Output the [x, y] coordinate of the center of the cell containing the given text.  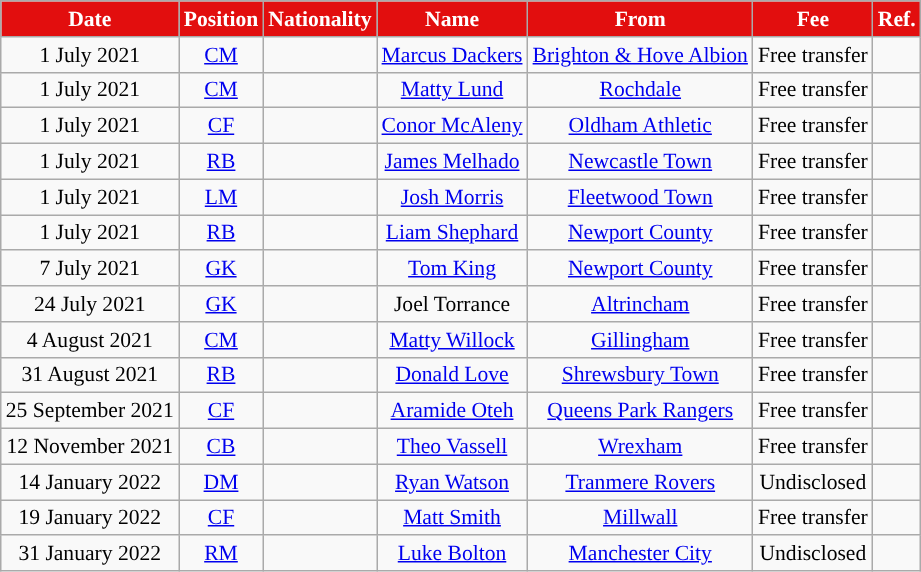
Matty Willock [452, 340]
Josh Morris [452, 197]
Joel Torrance [452, 304]
Conor McAleny [452, 126]
Gillingham [640, 340]
Altrincham [640, 304]
CB [221, 447]
Queens Park Rangers [640, 411]
Manchester City [640, 554]
19 January 2022 [90, 518]
Liam Shephard [452, 233]
DM [221, 482]
Donald Love [452, 375]
Wrexham [640, 447]
31 August 2021 [90, 375]
Oldham Athletic [640, 126]
Marcus Dackers [452, 55]
Brighton & Hove Albion [640, 55]
14 January 2022 [90, 482]
RM [221, 554]
Fleetwood Town [640, 197]
31 January 2022 [90, 554]
4 August 2021 [90, 340]
Matt Smith [452, 518]
Aramide Oteh [452, 411]
7 July 2021 [90, 269]
From [640, 19]
Nationality [320, 19]
Date [90, 19]
Fee [813, 19]
Rochdale [640, 90]
Name [452, 19]
25 September 2021 [90, 411]
Ref. [897, 19]
12 November 2021 [90, 447]
Tranmere Rovers [640, 482]
LM [221, 197]
Theo Vassell [452, 447]
24 July 2021 [90, 304]
Matty Lund [452, 90]
James Melhado [452, 162]
Ryan Watson [452, 482]
Newcastle Town [640, 162]
Tom King [452, 269]
Position [221, 19]
Shrewsbury Town [640, 375]
Millwall [640, 518]
Luke Bolton [452, 554]
